Determine the [X, Y] coordinate at the center of the cell enclosing the given text.  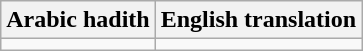
Arabic hadith [78, 20]
English translation [258, 20]
